For the text-containing cell, return its midpoint in (x, y) coordinate format. 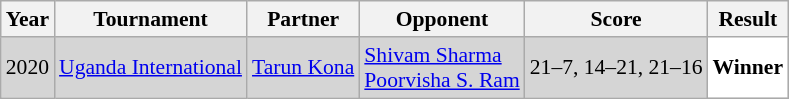
21–7, 14–21, 21–16 (616, 68)
Opponent (442, 19)
Partner (303, 19)
Year (28, 19)
Winner (748, 68)
Score (616, 19)
Uganda International (150, 68)
Tournament (150, 19)
Tarun Kona (303, 68)
Result (748, 19)
2020 (28, 68)
Shivam Sharma Poorvisha S. Ram (442, 68)
